Locate the cell with the specified text and output its (X, Y) center coordinate. 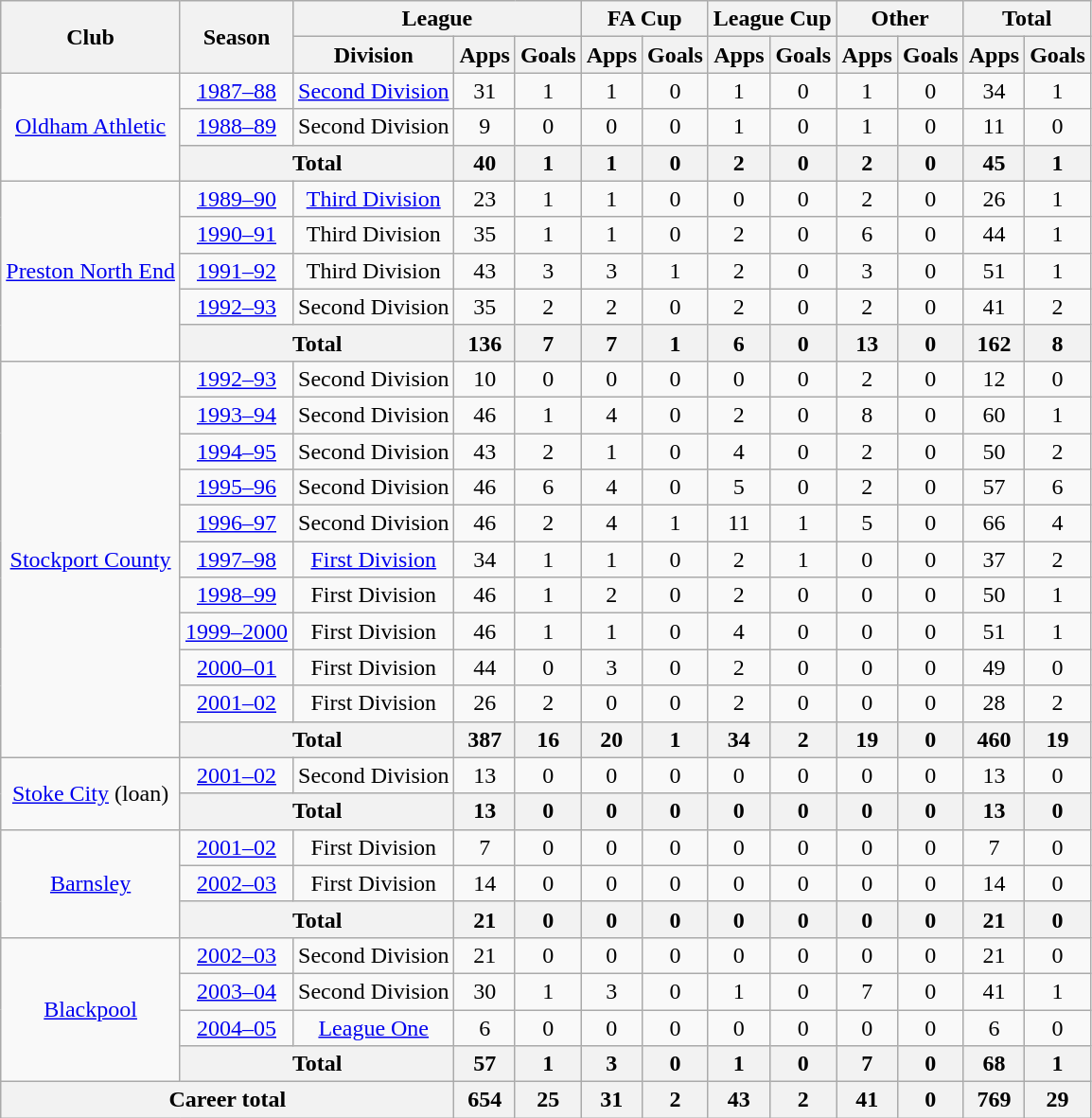
20 (611, 739)
1993–94 (237, 415)
60 (994, 415)
Oldham Athletic (91, 127)
2004–05 (237, 1027)
1996–97 (237, 524)
23 (484, 199)
1989–90 (237, 199)
68 (994, 1064)
25 (548, 1100)
12 (994, 379)
Blackpool (91, 1009)
37 (994, 559)
29 (1058, 1100)
9 (484, 127)
16 (548, 739)
Stockport County (91, 559)
460 (994, 739)
769 (994, 1100)
28 (994, 703)
Club (91, 37)
Preston North End (91, 271)
1995–96 (237, 488)
40 (484, 163)
387 (484, 739)
1999–2000 (237, 631)
1994–95 (237, 452)
2000–01 (237, 667)
66 (994, 524)
1990–91 (237, 235)
49 (994, 667)
Stoke City (loan) (91, 793)
654 (484, 1100)
League (437, 19)
1997–98 (237, 559)
162 (994, 343)
Career total (227, 1100)
1988–89 (237, 127)
1991–92 (237, 271)
League One (374, 1027)
1987–88 (237, 91)
45 (994, 163)
30 (484, 991)
Season (237, 37)
136 (484, 343)
1998–99 (237, 595)
2003–04 (237, 991)
10 (484, 379)
Barnsley (91, 883)
League Cup (772, 19)
Other (900, 19)
Division (374, 55)
FA Cup (644, 19)
